Capture the cell that displays the provided text and extract its (X, Y) central coordinate. 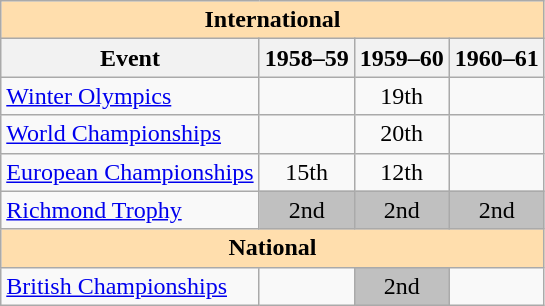
Richmond Trophy (130, 210)
International (273, 20)
European Championships (130, 172)
Event (130, 58)
15th (306, 172)
1959–60 (402, 58)
British Championships (130, 286)
19th (402, 96)
20th (402, 134)
Winter Olympics (130, 96)
12th (402, 172)
1960–61 (496, 58)
World Championships (130, 134)
1958–59 (306, 58)
National (273, 248)
